From the cell containing the given text, extract its center point as (x, y) coordinate. 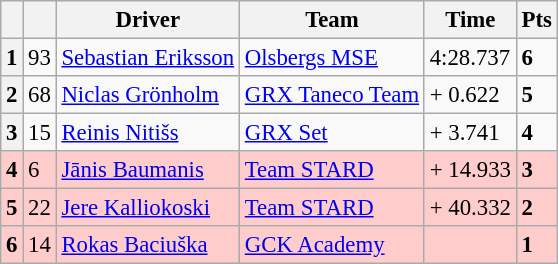
Sebastian Eriksson (148, 58)
+ 3.741 (470, 133)
14 (40, 245)
+ 40.332 (470, 208)
+ 0.622 (470, 95)
68 (40, 95)
Driver (148, 20)
Rokas Baciuška (148, 245)
GRX Taneco Team (332, 95)
GCK Academy (332, 245)
GRX Set (332, 133)
Jānis Baumanis (148, 170)
+ 14.933 (470, 170)
93 (40, 58)
Time (470, 20)
Jere Kalliokoski (148, 208)
Niclas Grönholm (148, 95)
Olsbergs MSE (332, 58)
Pts (536, 20)
22 (40, 208)
Team (332, 20)
4:28.737 (470, 58)
15 (40, 133)
Reinis Nitišs (148, 133)
